Return the (x, y) coordinate for the center point of the cell that contains the specified text.  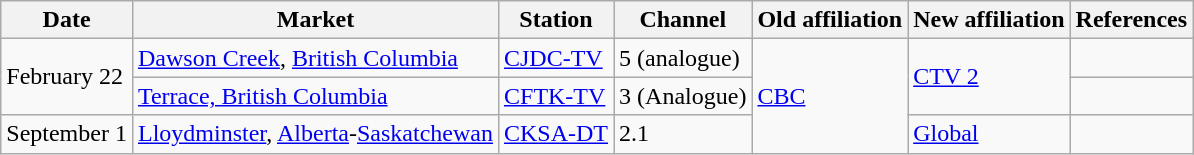
CKSA-DT (556, 134)
2.1 (683, 134)
Date (67, 20)
New affiliation (989, 20)
CJDC-TV (556, 58)
3 (Analogue) (683, 96)
Terrace, British Columbia (315, 96)
Global (989, 134)
Channel (683, 20)
February 22 (67, 77)
5 (analogue) (683, 58)
References (1132, 20)
Dawson Creek, British Columbia (315, 58)
Lloydminster, Alberta-Saskatchewan (315, 134)
CFTK-TV (556, 96)
Station (556, 20)
CBC (830, 96)
September 1 (67, 134)
Market (315, 20)
CTV 2 (989, 77)
Old affiliation (830, 20)
